Find where the given text appears and provide that cell's center as [x, y] coordinate. 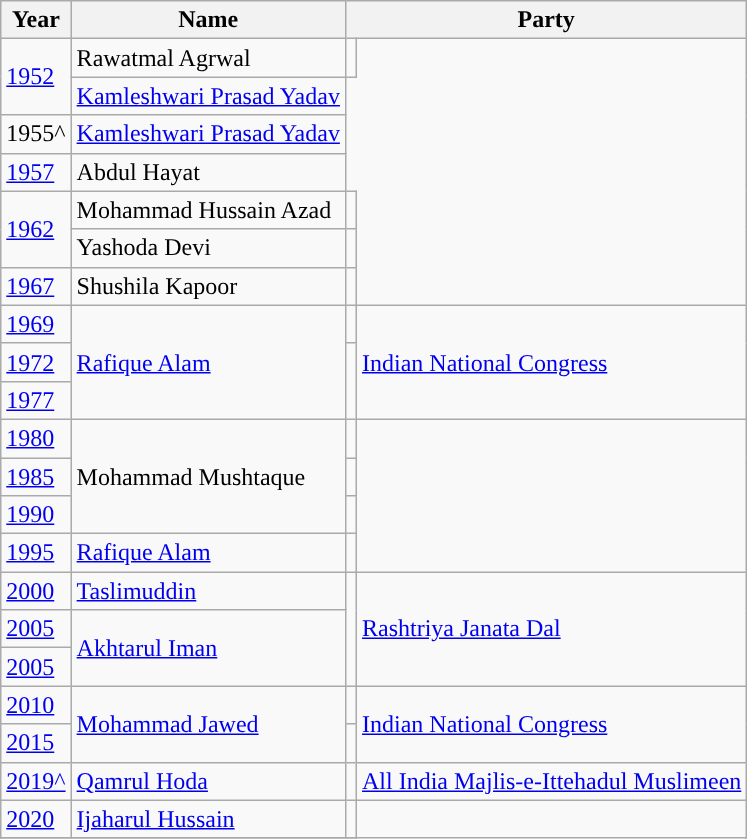
2010 [36, 705]
2020 [36, 819]
1955^ [36, 134]
Name [208, 20]
2000 [36, 591]
Rawatmal Agrwal [208, 58]
Mohammad Hussain Azad [208, 210]
All India Majlis-e-Ittehadul Muslimeen [552, 781]
Rashtriya Janata Dal [552, 629]
1985 [36, 477]
2015 [36, 743]
1995 [36, 553]
1990 [36, 515]
Mohammad Mushtaque [208, 476]
Akhtarul Iman [208, 648]
Taslimuddin [208, 591]
Year [36, 20]
Yashoda Devi [208, 248]
1972 [36, 362]
1957 [36, 172]
Shushila Kapoor [208, 286]
Mohammad Jawed [208, 724]
1969 [36, 324]
1967 [36, 286]
1980 [36, 438]
1962 [36, 229]
2019^ [36, 781]
Abdul Hayat [208, 172]
Qamrul Hoda [208, 781]
1952 [36, 77]
Party [546, 20]
Ijaharul Hussain [208, 819]
1977 [36, 400]
